Identify which cell holds the provided text, then report its [X, Y] central coordinate. 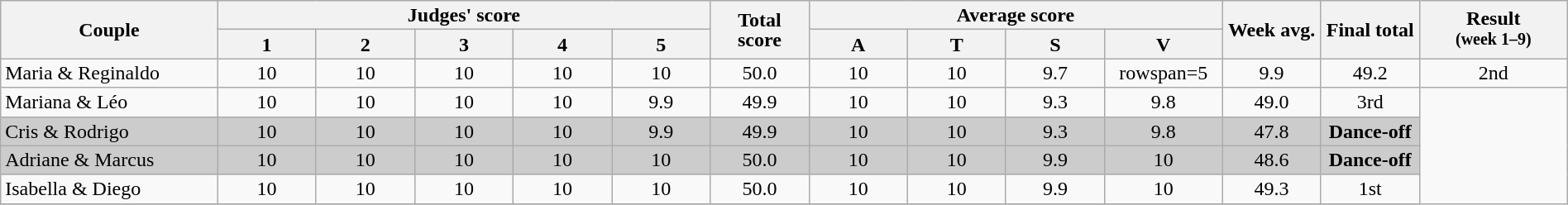
3 [463, 45]
Adriane & Marcus [109, 160]
5 [662, 45]
4 [562, 45]
48.6 [1272, 160]
Isabella & Diego [109, 188]
1st [1370, 188]
2 [366, 45]
49.0 [1272, 102]
9.7 [1055, 73]
Final total [1370, 30]
Week avg. [1272, 30]
Cris & Rodrigo [109, 131]
Average score [1016, 15]
Total score [759, 30]
Result (week 1–9) [1494, 30]
49.3 [1272, 188]
Judges' score [464, 15]
T [956, 45]
V [1164, 45]
A [858, 45]
S [1055, 45]
Couple [109, 30]
1 [266, 45]
2nd [1494, 73]
Maria & Reginaldo [109, 73]
49.2 [1370, 73]
3rd [1370, 102]
47.8 [1272, 131]
rowspan=5 [1164, 73]
Mariana & Léo [109, 102]
